From the cell containing the given text, extract its center point as [x, y] coordinate. 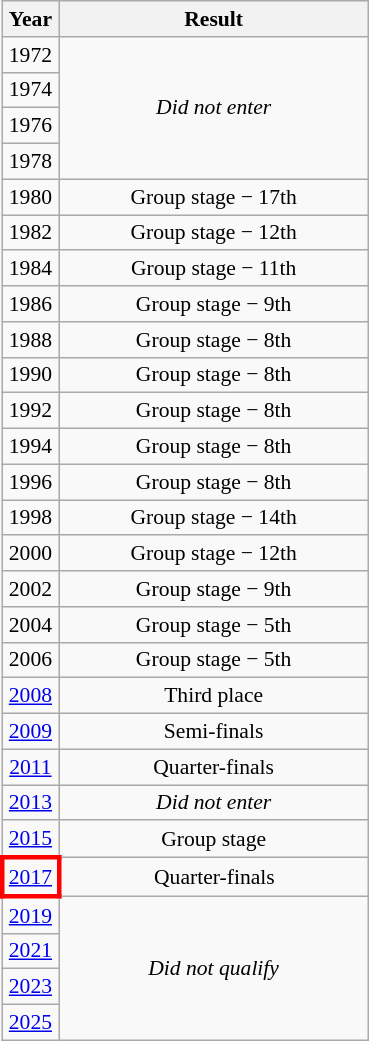
Result [214, 19]
Year [30, 19]
Group stage − 11th [214, 269]
1972 [30, 55]
1994 [30, 447]
2023 [30, 987]
2021 [30, 951]
1986 [30, 304]
1974 [30, 90]
Group stage − 14th [214, 518]
2019 [30, 914]
1996 [30, 482]
Third place [214, 696]
Did not qualify [214, 968]
1984 [30, 269]
2006 [30, 660]
Group stage [214, 840]
1988 [30, 340]
1992 [30, 411]
1990 [30, 375]
1980 [30, 197]
1982 [30, 233]
Group stage − 17th [214, 197]
1978 [30, 162]
2008 [30, 696]
2011 [30, 767]
1976 [30, 126]
2002 [30, 589]
1998 [30, 518]
2009 [30, 732]
2013 [30, 803]
2025 [30, 1023]
2017 [30, 878]
2015 [30, 840]
Semi-finals [214, 732]
2000 [30, 554]
2004 [30, 625]
